Find where the given text appears and provide that cell's center as (x, y) coordinate. 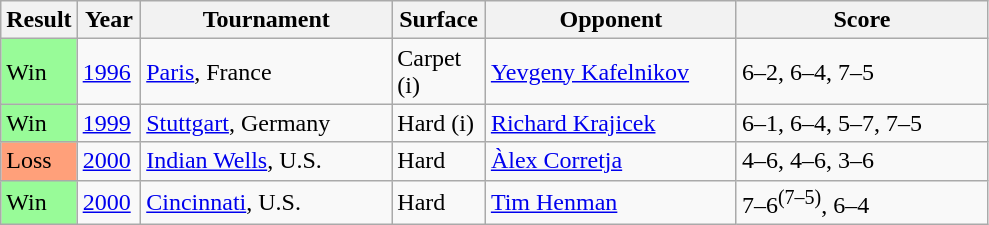
Cincinnati, U.S. (266, 202)
Opponent (610, 20)
Carpet (i) (439, 72)
Paris, France (266, 72)
7–6(7–5), 6–4 (862, 202)
Indian Wells, U.S. (266, 161)
Àlex Corretja (610, 161)
Richard Krajicek (610, 123)
Tournament (266, 20)
Score (862, 20)
6–2, 6–4, 7–5 (862, 72)
Result (39, 20)
Surface (439, 20)
Stuttgart, Germany (266, 123)
4–6, 4–6, 3–6 (862, 161)
Hard (i) (439, 123)
6–1, 6–4, 5–7, 7–5 (862, 123)
Loss (39, 161)
Yevgeny Kafelnikov (610, 72)
Tim Henman (610, 202)
1999 (109, 123)
1996 (109, 72)
Year (109, 20)
